From the cell containing the given text, extract its center point as (X, Y) coordinate. 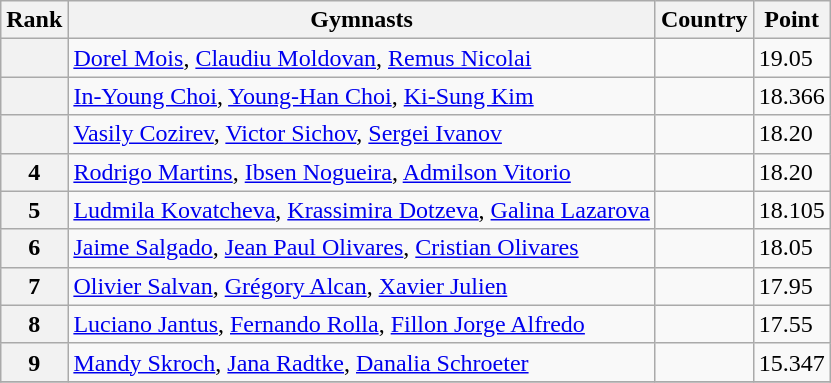
Jaime Salgado, Jean Paul Olivares, Cristian Olivares (362, 248)
8 (34, 324)
Dorel Mois, Claudiu Moldovan, Remus Nicolai (362, 58)
6 (34, 248)
17.95 (792, 286)
19.05 (792, 58)
Rodrigo Martins, Ibsen Nogueira, Admilson Vitorio (362, 172)
18.05 (792, 248)
Mandy Skroch, Jana Radtke, Danalia Schroeter (362, 362)
Olivier Salvan, Grégory Alcan, Xavier Julien (362, 286)
Point (792, 20)
Rank (34, 20)
Gymnasts (362, 20)
5 (34, 210)
18.366 (792, 96)
Ludmila Kovatcheva, Krassimira Dotzeva, Galina Lazarova (362, 210)
17.55 (792, 324)
In-Young Choi, Young-Han Choi, Ki-Sung Kim (362, 96)
18.105 (792, 210)
Vasily Cozirev, Victor Sichov, Sergei Ivanov (362, 134)
7 (34, 286)
Luciano Jantus, Fernando Rolla, Fillon Jorge Alfredo (362, 324)
9 (34, 362)
15.347 (792, 362)
Country (704, 20)
4 (34, 172)
